Pinpoint the cell where the given text exists, returning its (x, y) midpoint coordinate. 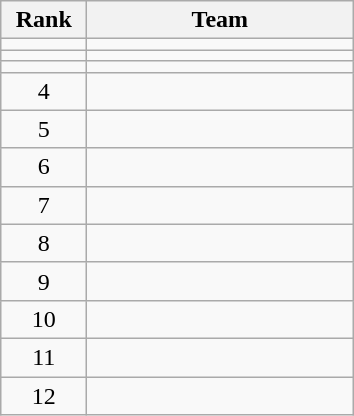
6 (44, 167)
8 (44, 243)
9 (44, 281)
10 (44, 319)
4 (44, 91)
11 (44, 357)
Team (220, 20)
7 (44, 205)
12 (44, 395)
Rank (44, 20)
5 (44, 129)
